From the cell containing the given text, extract its center point as [x, y] coordinate. 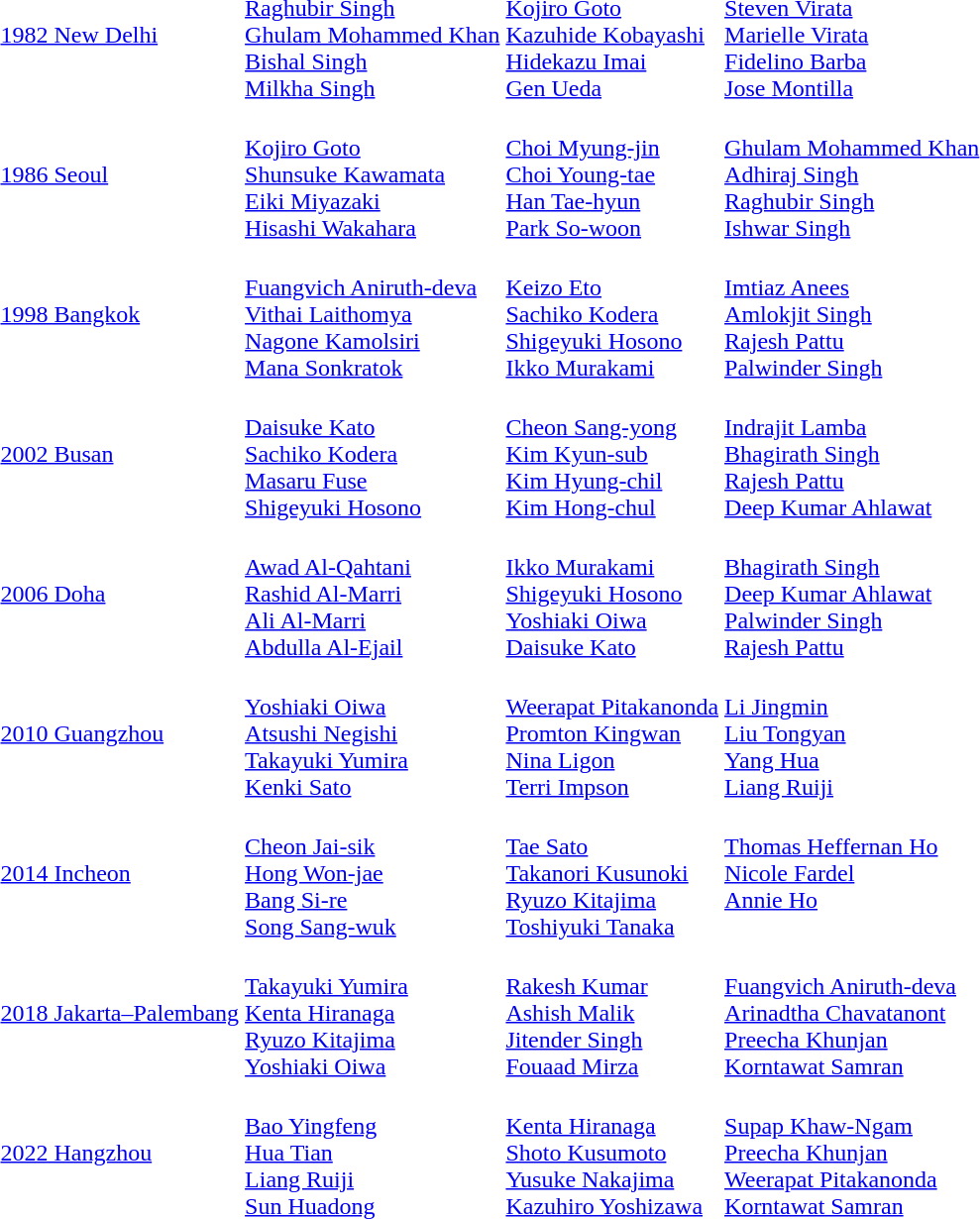
Daisuke KatoSachiko KoderaMasaru FuseShigeyuki Hosono [373, 454]
Cheon Jai-sikHong Won-jaeBang Si-reSong Sang-wuk [373, 873]
Awad Al-QahtaniRashid Al-MarriAli Al-MarriAbdulla Al-Ejail [373, 594]
Rakesh KumarAshish MalikJitender SinghFouaad Mirza [612, 1013]
Kojiro GotoShunsuke KawamataEiki MiyazakiHisashi Wakahara [373, 174]
Yoshiaki OiwaAtsushi NegishiTakayuki YumiraKenki Sato [373, 733]
Takayuki YumiraKenta HiranagaRyuzo KitajimaYoshiaki Oiwa [373, 1013]
Keizo EtoSachiko KoderaShigeyuki HosonoIkko Murakami [612, 314]
Fuangvich Aniruth-devaVithai LaithomyaNagone KamolsiriMana Sonkratok [373, 314]
Ikko MurakamiShigeyuki HosonoYoshiaki OiwaDaisuke Kato [612, 594]
Cheon Sang-yongKim Kyun-subKim Hyung-chilKim Hong-chul [612, 454]
Choi Myung-jinChoi Young-taeHan Tae-hyunPark So-woon [612, 174]
Weerapat PitakanondaPromton KingwanNina LigonTerri Impson [612, 733]
Tae SatoTakanori KusunokiRyuzo KitajimaToshiyuki Tanaka [612, 873]
